Extract the [x, y] coordinate from the center of the cell holding the provided text.  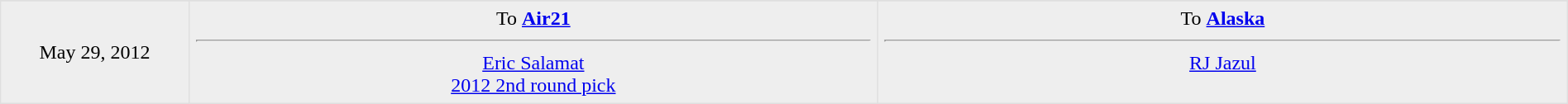
To Air21Eric Salamat 2012 2nd round pick [533, 52]
To AlaskaRJ Jazul [1223, 52]
May 29, 2012 [94, 52]
